Determine the (X, Y) coordinate at the center of the cell enclosing the given text.  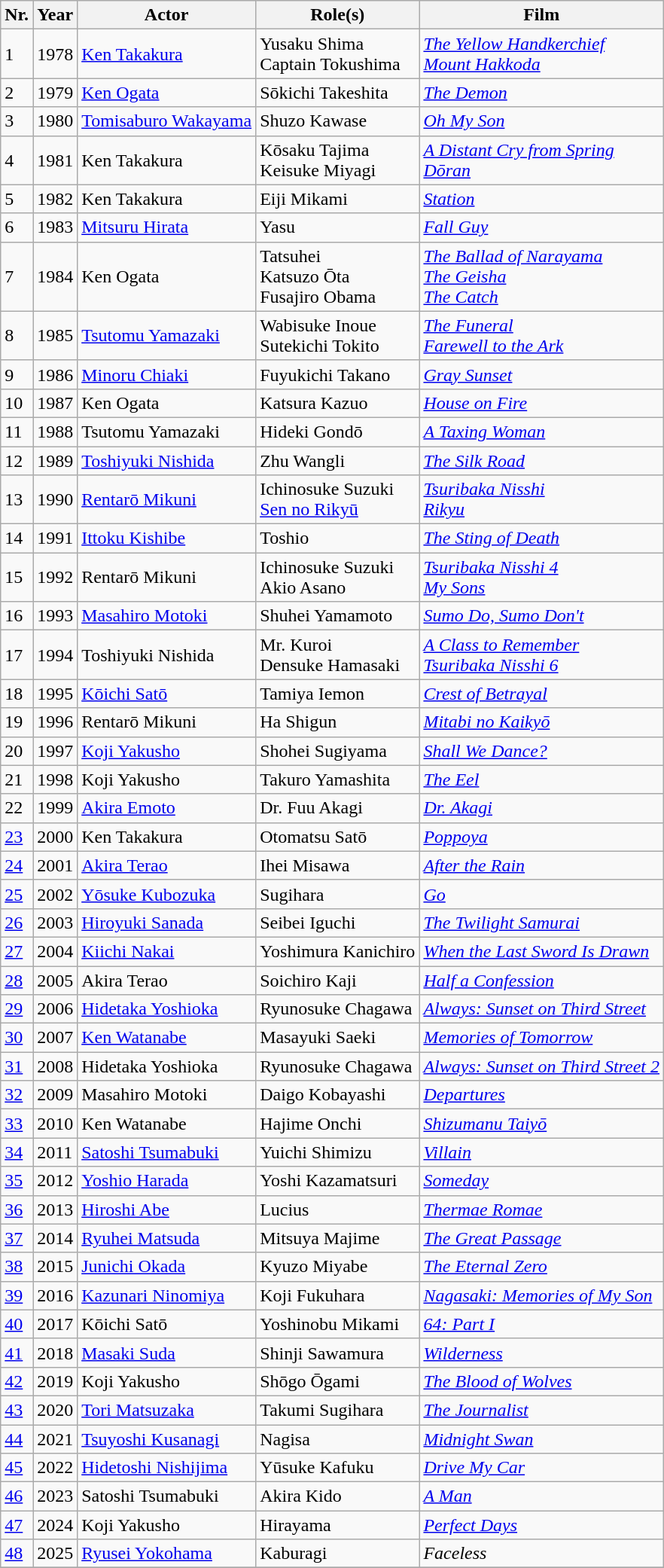
Kiichi Nakai (167, 951)
23 (17, 837)
Mitabi no Kaikyō (542, 722)
Kazunari Ninomiya (167, 1295)
2016 (56, 1295)
Go (542, 894)
27 (17, 951)
A Distant Cry from SpringDōran (542, 160)
25 (17, 894)
The Eel (542, 779)
Yoshi Kazamatsuri (337, 1181)
Fall Guy (542, 227)
33 (17, 1124)
Always: Sunset on Third Street 2 (542, 1066)
17 (17, 655)
Yoshio Harada (167, 1181)
Hideki Gondō (337, 432)
Ichinosuke SuzukiAkio Asano (337, 577)
Masaki Suda (167, 1353)
30 (17, 1038)
13 (17, 500)
20 (17, 751)
14 (17, 538)
Shizumanu Taiyō (542, 1124)
Ryuhei Matsuda (167, 1238)
19 (17, 722)
Minoru Chiaki (167, 374)
Film (542, 15)
Always: Sunset on Third Street (542, 1009)
16 (17, 616)
Crest of Betrayal (542, 694)
Station (542, 199)
3 (17, 121)
Soichiro Kaji (337, 980)
Hiroshi Abe (167, 1210)
Oh My Son (542, 121)
2019 (56, 1381)
1998 (56, 779)
Sumo Do, Sumo Don't (542, 616)
Mitsuru Hirata (167, 227)
1991 (56, 538)
9 (17, 374)
Takuro Yamashita (337, 779)
Villain (542, 1152)
2012 (56, 1181)
The Blood of Wolves (542, 1381)
2020 (56, 1410)
1980 (56, 121)
5 (17, 199)
35 (17, 1181)
Shuhei Yamamoto (337, 616)
Junichi Okada (167, 1267)
1996 (56, 722)
Perfect Days (542, 1525)
45 (17, 1468)
Takumi Sugihara (337, 1410)
Ihei Misawa (337, 865)
When the Last Sword Is Drawn (542, 951)
The Silk Road (542, 460)
48 (17, 1554)
Yoshimura Kanichiro (337, 951)
Ryusei Yokohama (167, 1554)
A Class to RememberTsuribaka Nisshi 6 (542, 655)
Kaburagi (337, 1554)
36 (17, 1210)
Hajime Onchi (337, 1124)
38 (17, 1267)
2009 (56, 1095)
4 (17, 160)
Mitsuya Majime (337, 1238)
A Taxing Woman (542, 432)
2023 (56, 1496)
The FuneralFarewell to the Ark (542, 336)
Tomisaburo Wakayama (167, 121)
1994 (56, 655)
1979 (56, 93)
Tsuyoshi Kusanagi (167, 1439)
The Twilight Samurai (542, 923)
Yōsuke Kubozuka (167, 894)
Tamiya Iemon (337, 694)
Koji Fukuhara (337, 1295)
Yuichi Shimizu (337, 1152)
64: Part I (542, 1324)
Mr. KuroiDensuke Hamasaki (337, 655)
Dr. Akagi (542, 808)
21 (17, 779)
Tsuribaka Nisshi 4My Sons (542, 577)
Gray Sunset (542, 374)
Actor (167, 15)
The Ballad of NarayamaThe GeishaThe Catch (542, 276)
Poppoya (542, 837)
18 (17, 694)
Daigo Kobayashi (337, 1095)
Eiji Mikami (337, 199)
2018 (56, 1353)
34 (17, 1152)
47 (17, 1525)
44 (17, 1439)
2003 (56, 923)
2022 (56, 1468)
8 (17, 336)
Nagasaki: Memories of My Son (542, 1295)
Nagisa (337, 1439)
TatsuheiKatsuzo ŌtaFusajiro Obama (337, 276)
1988 (56, 432)
Katsura Kazuo (337, 403)
Zhu Wangli (337, 460)
The Eternal Zero (542, 1267)
11 (17, 432)
1985 (56, 336)
2001 (56, 865)
1982 (56, 199)
Half a Confession (542, 980)
Thermae Romae (542, 1210)
40 (17, 1324)
The Sting of Death (542, 538)
Drive My Car (542, 1468)
1992 (56, 577)
2005 (56, 980)
Wabisuke InoueSutekichi Tokito (337, 336)
1997 (56, 751)
2015 (56, 1267)
Lucius (337, 1210)
Ichinosuke SuzukiSen no Rikyū (337, 500)
Yūsuke Kafuku (337, 1468)
46 (17, 1496)
Sugihara (337, 894)
Shinji Sawamura (337, 1353)
1978 (56, 54)
12 (17, 460)
Yusaku ShimaCaptain Tokushima (337, 54)
Toshio (337, 538)
Yoshinobu Mikami (337, 1324)
2024 (56, 1525)
37 (17, 1238)
1989 (56, 460)
26 (17, 923)
Akira Emoto (167, 808)
2010 (56, 1124)
28 (17, 980)
2011 (56, 1152)
1983 (56, 227)
2013 (56, 1210)
Kōsaku TajimaKeisuke Miyagi (337, 160)
2000 (56, 837)
Kyuzo Miyabe (337, 1267)
Nr. (17, 15)
House on Fire (542, 403)
The Yellow HandkerchiefMount Hakkoda (542, 54)
32 (17, 1095)
1986 (56, 374)
Role(s) (337, 15)
6 (17, 227)
Dr. Fuu Akagi (337, 808)
Faceless (542, 1554)
After the Rain (542, 865)
10 (17, 403)
Year (56, 15)
15 (17, 577)
Memories of Tomorrow (542, 1038)
Shohei Sugiyama (337, 751)
2021 (56, 1439)
Yasu (337, 227)
Sōkichi Takeshita (337, 93)
Tsuribaka NisshiRikyu (542, 500)
2004 (56, 951)
31 (17, 1066)
Akira Kido (337, 1496)
39 (17, 1295)
Hirayama (337, 1525)
Ittoku Kishibe (167, 538)
Fuyukichi Takano (337, 374)
1 (17, 54)
41 (17, 1353)
43 (17, 1410)
2025 (56, 1554)
Seibei Iguchi (337, 923)
A Man (542, 1496)
1981 (56, 160)
24 (17, 865)
1995 (56, 694)
2008 (56, 1066)
2007 (56, 1038)
Hidetoshi Nishijima (167, 1468)
Departures (542, 1095)
Wilderness (542, 1353)
Shuzo Kawase (337, 121)
Masayuki Saeki (337, 1038)
The Journalist (542, 1410)
Someday (542, 1181)
2002 (56, 894)
2014 (56, 1238)
Ha Shigun (337, 722)
1987 (56, 403)
42 (17, 1381)
29 (17, 1009)
1999 (56, 808)
Otomatsu Satō (337, 837)
The Demon (542, 93)
2 (17, 93)
Shall We Dance? (542, 751)
1984 (56, 276)
Hiroyuki Sanada (167, 923)
7 (17, 276)
22 (17, 808)
The Great Passage (542, 1238)
1993 (56, 616)
2017 (56, 1324)
Shōgo Ōgami (337, 1381)
Midnight Swan (542, 1439)
1990 (56, 500)
2006 (56, 1009)
Tori Matsuzaka (167, 1410)
